Determine the [X, Y] coordinate at the center of the cell enclosing the given text.  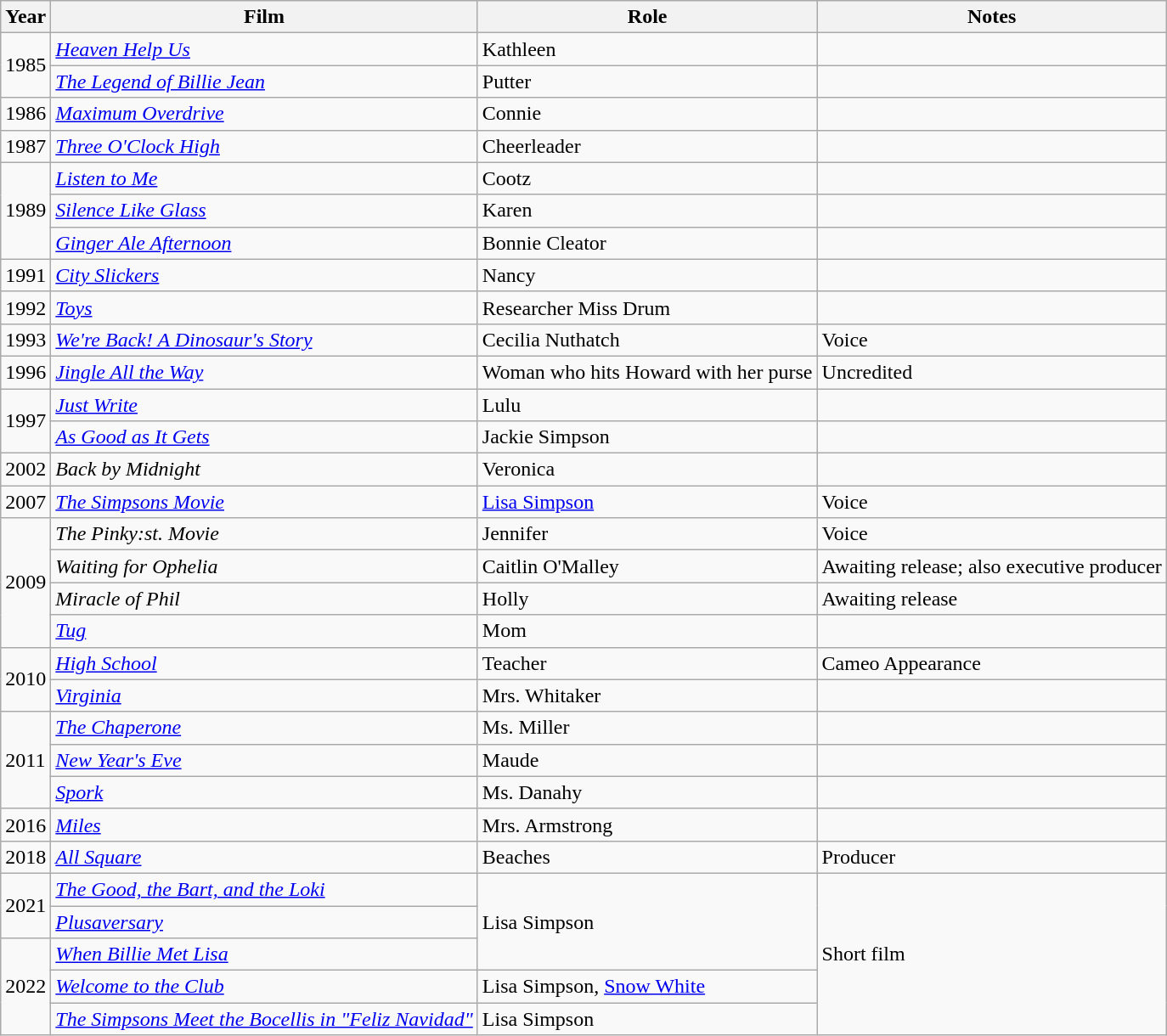
1996 [25, 372]
New Year's Eve [264, 760]
2007 [25, 502]
Ms. Danahy [647, 792]
Jackie Simpson [647, 437]
2016 [25, 825]
Caitlin O'Malley [647, 566]
2021 [25, 905]
The Legend of Billie Jean [264, 82]
Bonnie Cleator [647, 243]
Awaiting release; also executive producer [992, 566]
Beaches [647, 857]
The Simpsons Movie [264, 502]
Listen to Me [264, 178]
We're Back! A Dinosaur's Story [264, 340]
Lulu [647, 405]
Jennifer [647, 534]
Lisa Simpson, Snow White [647, 987]
Producer [992, 857]
Heaven Help Us [264, 49]
Teacher [647, 663]
1985 [25, 65]
Ms. Miller [647, 728]
Three O'Clock High [264, 146]
2010 [25, 679]
Film [264, 17]
Ginger Ale Afternoon [264, 243]
2009 [25, 583]
City Slickers [264, 275]
Holly [647, 599]
Mom [647, 631]
1986 [25, 114]
When Billie Met Lisa [264, 954]
1989 [25, 211]
1992 [25, 307]
The Chaperone [264, 728]
1997 [25, 421]
1987 [25, 146]
Virginia [264, 695]
Veronica [647, 470]
Kathleen [647, 49]
Connie [647, 114]
Nancy [647, 275]
2022 [25, 987]
Back by Midnight [264, 470]
2011 [25, 760]
Waiting for Ophelia [264, 566]
The Pinky:st. Movie [264, 534]
Maude [647, 760]
Plusaversary [264, 921]
1993 [25, 340]
The Good, the Bart, and the Loki [264, 889]
All Square [264, 857]
Notes [992, 17]
Just Write [264, 405]
Mrs. Whitaker [647, 695]
Awaiting release [992, 599]
High School [264, 663]
Miles [264, 825]
Karen [647, 211]
2018 [25, 857]
Mrs. Armstrong [647, 825]
Short film [992, 954]
Silence Like Glass [264, 211]
1991 [25, 275]
Uncredited [992, 372]
Cootz [647, 178]
2002 [25, 470]
Toys [264, 307]
The Simpsons Meet the Bocellis in "Feliz Navidad" [264, 1019]
Tug [264, 631]
Jingle All the Way [264, 372]
Researcher Miss Drum [647, 307]
Woman who hits Howard with her purse [647, 372]
Cecilia Nuthatch [647, 340]
Maximum Overdrive [264, 114]
Cameo Appearance [992, 663]
Cheerleader [647, 146]
Role [647, 17]
Putter [647, 82]
Spork [264, 792]
Year [25, 17]
As Good as It Gets [264, 437]
Welcome to the Club [264, 987]
Miracle of Phil [264, 599]
